Return [X, Y] of the center of cell containing provided text 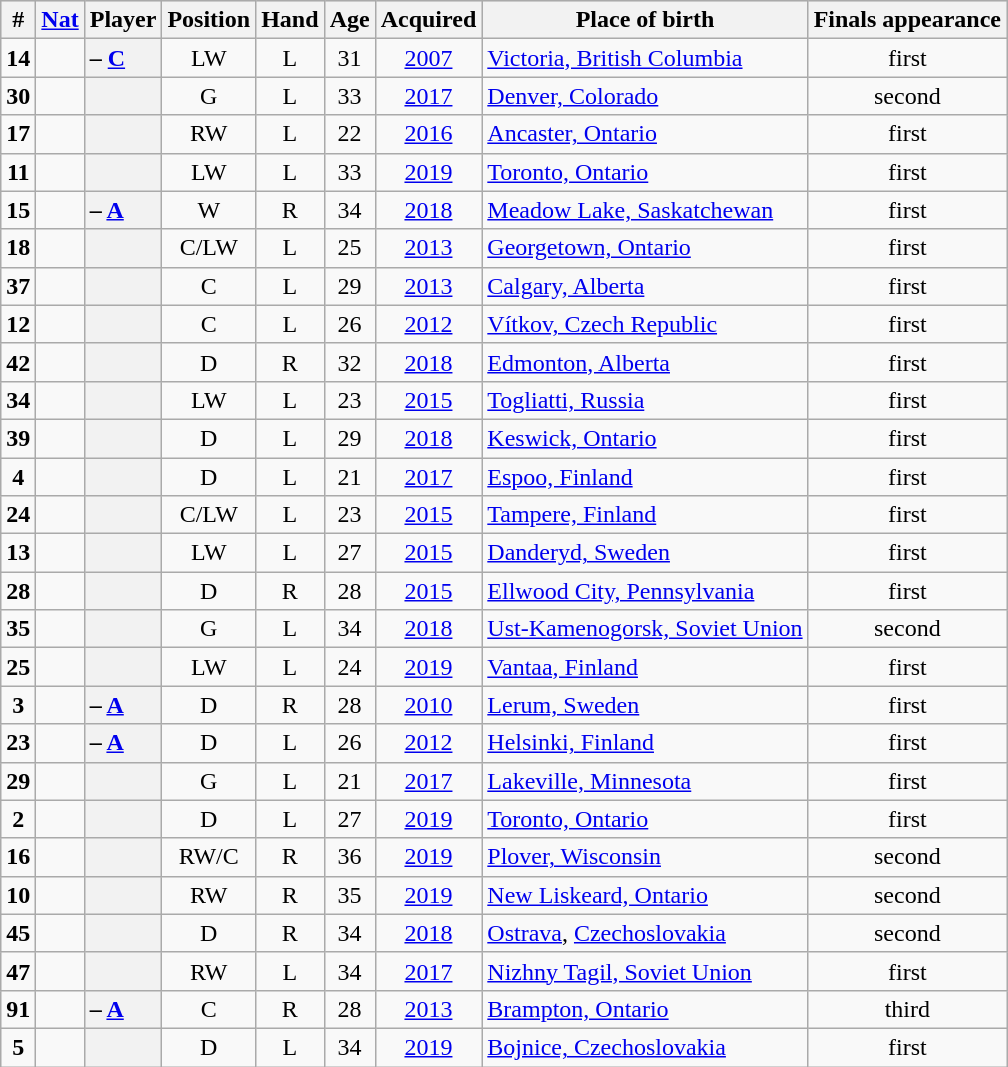
– C [123, 58]
Age [350, 20]
11 [18, 172]
32 [350, 362]
2 [18, 819]
15 [18, 210]
Espoo, Finland [645, 477]
Nat [60, 20]
Edmonton, Alberta [645, 362]
Denver, Colorado [645, 96]
Togliatti, Russia [645, 400]
Ostrava, Czechoslovakia [645, 933]
12 [18, 324]
Meadow Lake, Saskatchewan [645, 210]
Vítkov, Czech Republic [645, 324]
Place of birth [645, 20]
Victoria, British Columbia [645, 58]
3 [18, 705]
third [907, 1009]
16 [18, 857]
30 [18, 96]
Hand [290, 20]
5 [18, 1047]
RW/C [209, 857]
47 [18, 971]
Georgetown, Ontario [645, 248]
Lakeville, Minnesota [645, 781]
Ellwood City, Pennsylvania [645, 591]
39 [18, 438]
45 [18, 933]
Acquired [428, 20]
2016 [428, 134]
Vantaa, Finland [645, 667]
2007 [428, 58]
22 [350, 134]
36 [350, 857]
2010 [428, 705]
Calgary, Alberta [645, 286]
Ust-Kamenogorsk, Soviet Union [645, 629]
10 [18, 895]
Finals appearance [907, 20]
Danderyd, Sweden [645, 553]
37 [18, 286]
Keswick, Ontario [645, 438]
91 [18, 1009]
Helsinki, Finland [645, 743]
Position [209, 20]
31 [350, 58]
Nizhny Tagil, Soviet Union [645, 971]
18 [18, 248]
14 [18, 58]
Player [123, 20]
W [209, 210]
17 [18, 134]
Tampere, Finland [645, 515]
42 [18, 362]
# [18, 20]
13 [18, 553]
Brampton, Ontario [645, 1009]
Lerum, Sweden [645, 705]
Bojnice, Czechoslovakia [645, 1047]
New Liskeard, Ontario [645, 895]
Ancaster, Ontario [645, 134]
4 [18, 477]
Plover, Wisconsin [645, 857]
